Return [x, y] of the center of cell containing provided text 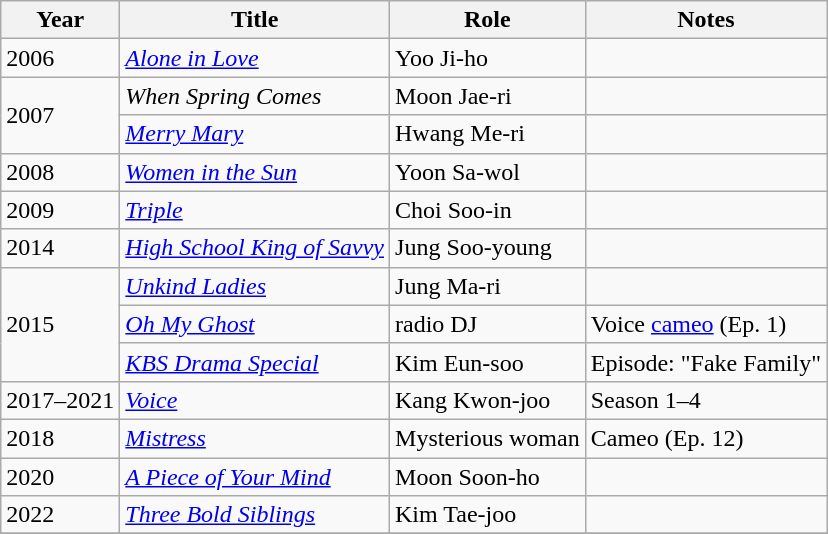
Voice [255, 400]
2007 [60, 115]
2015 [60, 324]
Kim Eun-soo [488, 362]
Voice cameo (Ep. 1) [706, 324]
Kim Tae-joo [488, 515]
When Spring Comes [255, 96]
2006 [60, 58]
Jung Ma-ri [488, 286]
2018 [60, 438]
Title [255, 20]
radio DJ [488, 324]
2009 [60, 210]
Hwang Me-ri [488, 134]
Unkind Ladies [255, 286]
Mysterious woman [488, 438]
Jung Soo-young [488, 248]
2014 [60, 248]
2008 [60, 172]
Season 1–4 [706, 400]
KBS Drama Special [255, 362]
Choi Soo-in [488, 210]
Episode: "Fake Family" [706, 362]
Merry Mary [255, 134]
Mistress [255, 438]
A Piece of Your Mind [255, 477]
Moon Soon-ho [488, 477]
Role [488, 20]
Kang Kwon-joo [488, 400]
Moon Jae-ri [488, 96]
2017–2021 [60, 400]
Women in the Sun [255, 172]
Three Bold Siblings [255, 515]
Yoo Ji-ho [488, 58]
High School King of Savvy [255, 248]
2020 [60, 477]
Oh My Ghost [255, 324]
2022 [60, 515]
Alone in Love [255, 58]
Triple [255, 210]
Notes [706, 20]
Cameo (Ep. 12) [706, 438]
Year [60, 20]
Yoon Sa-wol [488, 172]
